Scan for the cell matching the given text and deliver its (x, y) coordinate at center. 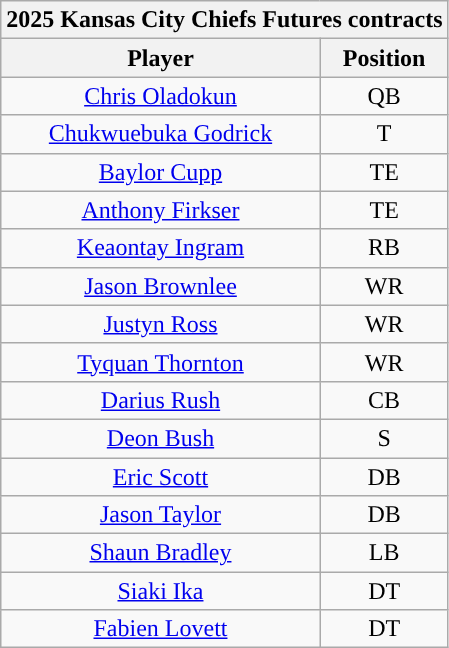
Chukwuebuka Godrick (160, 134)
Deon Bush (160, 438)
LB (384, 553)
Keaontay Ingram (160, 248)
Jason Taylor (160, 515)
Darius Rush (160, 400)
Jason Brownlee (160, 286)
Shaun Bradley (160, 553)
Tyquan Thornton (160, 362)
Justyn Ross (160, 324)
Chris Oladokun (160, 96)
Eric Scott (160, 477)
T (384, 134)
Siaki Ika (160, 591)
Anthony Firkser (160, 210)
RB (384, 248)
2025 Kansas City Chiefs Futures contracts (224, 20)
Position (384, 58)
Fabien Lovett (160, 629)
S (384, 438)
Baylor Cupp (160, 172)
CB (384, 400)
QB (384, 96)
Player (160, 58)
